Capture the cell that displays the provided text and extract its [X, Y] central coordinate. 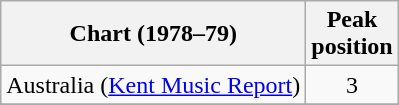
Peakposition [352, 34]
3 [352, 85]
Australia (Kent Music Report) [154, 85]
Chart (1978–79) [154, 34]
